Pinpoint the cell where the given text exists, returning its (X, Y) midpoint coordinate. 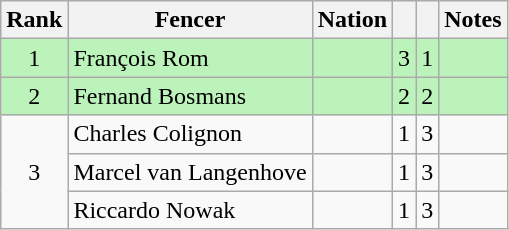
Riccardo Nowak (190, 210)
Fencer (190, 20)
Marcel van Langenhove (190, 172)
Rank (34, 20)
Nation (352, 20)
François Rom (190, 58)
Charles Colignon (190, 134)
Fernand Bosmans (190, 96)
Notes (473, 20)
